Capture the cell that displays the provided text and extract its [x, y] central coordinate. 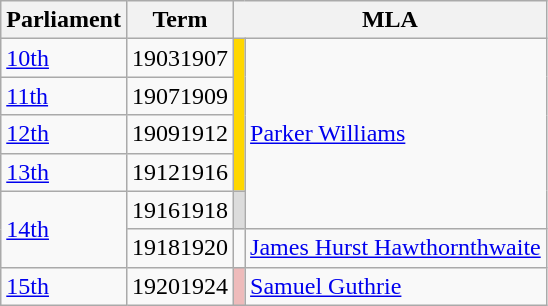
19181920 [180, 248]
James Hurst Hawthornthwaite [396, 248]
19201924 [180, 286]
15th [64, 286]
19161918 [180, 210]
19121916 [180, 172]
19091912 [180, 134]
Parliament [64, 20]
19031907 [180, 58]
12th [64, 134]
10th [64, 58]
Term [180, 20]
19071909 [180, 96]
14th [64, 229]
Parker Williams [396, 134]
11th [64, 96]
Samuel Guthrie [396, 286]
MLA [390, 20]
13th [64, 172]
